Pinpoint the cell where the given text exists, returning its [X, Y] midpoint coordinate. 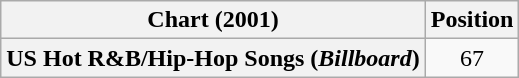
Position [472, 20]
67 [472, 58]
US Hot R&B/Hip-Hop Songs (Billboard) [213, 58]
Chart (2001) [213, 20]
